Identify which cell holds the provided text, then report its [X, Y] central coordinate. 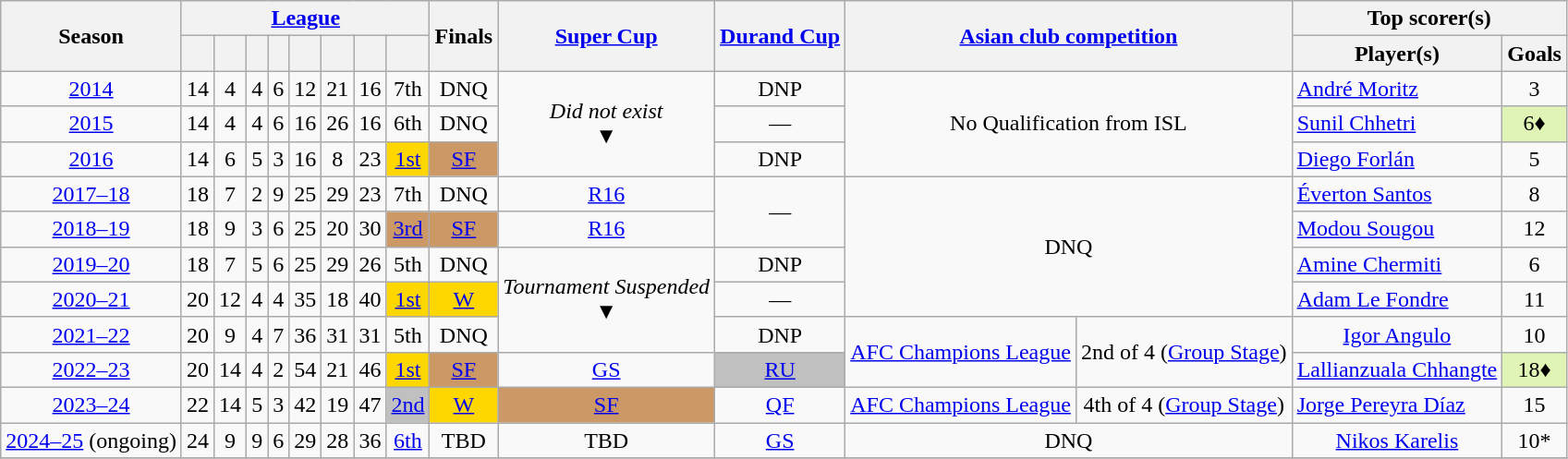
André Moritz [1397, 89]
Jorge Pereyra Díaz [1397, 405]
4th of 4 (Group Stage) [1184, 405]
Season [91, 36]
Modou Sougou [1397, 229]
Nikos Karelis [1397, 441]
2nd of 4 (Group Stage) [1184, 352]
2020–21 [91, 299]
10* [1535, 441]
2018–19 [91, 229]
Durand Cup [780, 36]
11 [1535, 299]
Igor Angulo [1397, 334]
Lallianzuala Chhangte [1397, 369]
30 [370, 229]
Adam Le Fondre [1397, 299]
League [305, 18]
Finals [464, 36]
RU [780, 369]
18♦ [1535, 369]
3rd [408, 229]
No Qualification from ISL [1068, 124]
Éverton Santos [1397, 194]
19 [338, 405]
Sunil Chhetri [1397, 124]
35 [305, 299]
Super Cup [606, 36]
10 [1535, 334]
2nd [408, 405]
Did not exist▼ [606, 124]
2023–24 [91, 405]
42 [305, 405]
6♦ [1535, 124]
Player(s) [1397, 54]
Goals [1535, 54]
22 [198, 405]
2022–23 [91, 369]
28 [338, 441]
Amine Chermiti [1397, 264]
40 [370, 299]
2016 [91, 159]
54 [305, 369]
2017–18 [91, 194]
Asian club competition [1068, 36]
2024–25 (ongoing) [91, 441]
2019–20 [91, 264]
2015 [91, 124]
QF [780, 405]
2014 [91, 89]
24 [198, 441]
47 [370, 405]
46 [370, 369]
Diego Forlán [1397, 159]
Top scorer(s) [1428, 18]
15 [1535, 405]
2021–22 [91, 334]
Tournament Suspended▼ [606, 299]
